Return the (x, y) coordinate for the center point of the cell that contains the specified text.  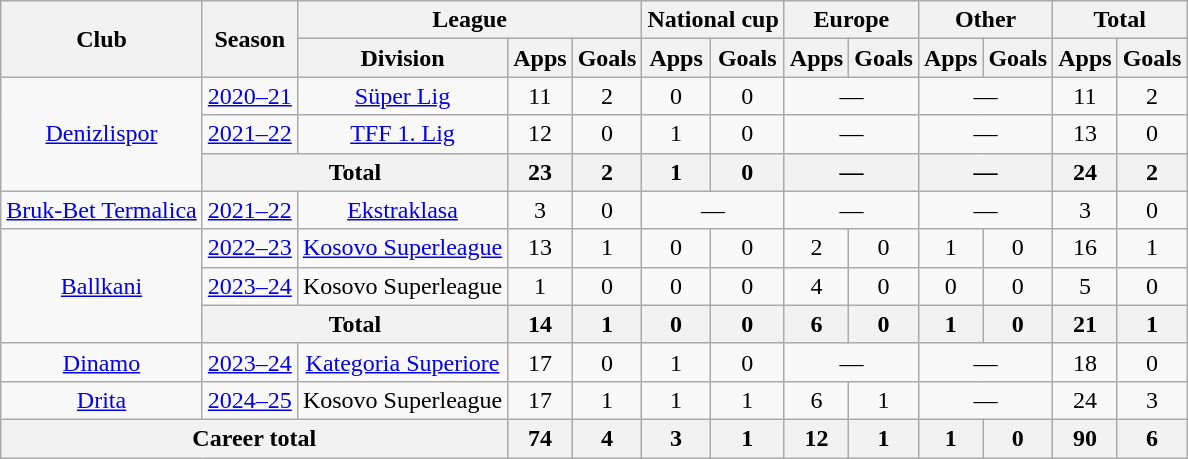
League (470, 20)
Other (985, 20)
Kategoria Superiore (402, 362)
Career total (254, 438)
Dinamo (102, 362)
2022–23 (250, 248)
90 (1085, 438)
Season (250, 39)
Europe (851, 20)
18 (1085, 362)
Ekstraklasa (402, 210)
Ballkani (102, 286)
Drita (102, 400)
Süper Lig (402, 96)
Division (402, 58)
2020–21 (250, 96)
74 (540, 438)
Club (102, 39)
14 (540, 324)
TFF 1. Lig (402, 134)
Denizlispor (102, 134)
2024–25 (250, 400)
21 (1085, 324)
Bruk-Bet Termalica (102, 210)
National cup (713, 20)
23 (540, 172)
16 (1085, 248)
5 (1085, 286)
